Search for the cell housing the specified text and yield its (X, Y) center coordinate. 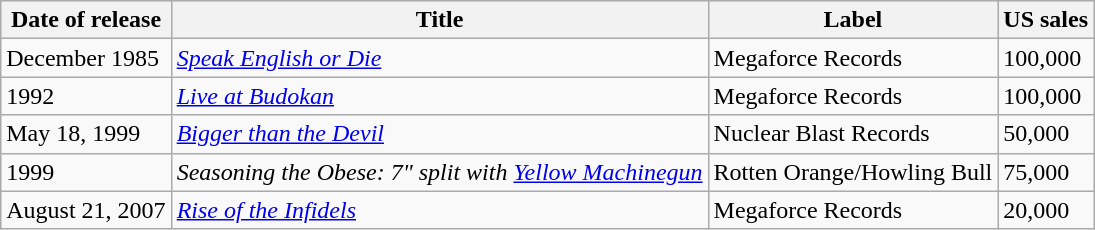
Speak English or Die (440, 58)
50,000 (1046, 134)
US sales (1046, 20)
20,000 (1046, 210)
May 18, 1999 (86, 134)
Seasoning the Obese: 7" split with Yellow Machinegun (440, 172)
August 21, 2007 (86, 210)
Rotten Orange/Howling Bull (853, 172)
75,000 (1046, 172)
Date of release (86, 20)
Rise of the Infidels (440, 210)
Live at Budokan (440, 96)
December 1985 (86, 58)
1992 (86, 96)
Label (853, 20)
Title (440, 20)
Nuclear Blast Records (853, 134)
1999 (86, 172)
Bigger than the Devil (440, 134)
